Determine the (X, Y) coordinate at the center of the cell enclosing the given text.  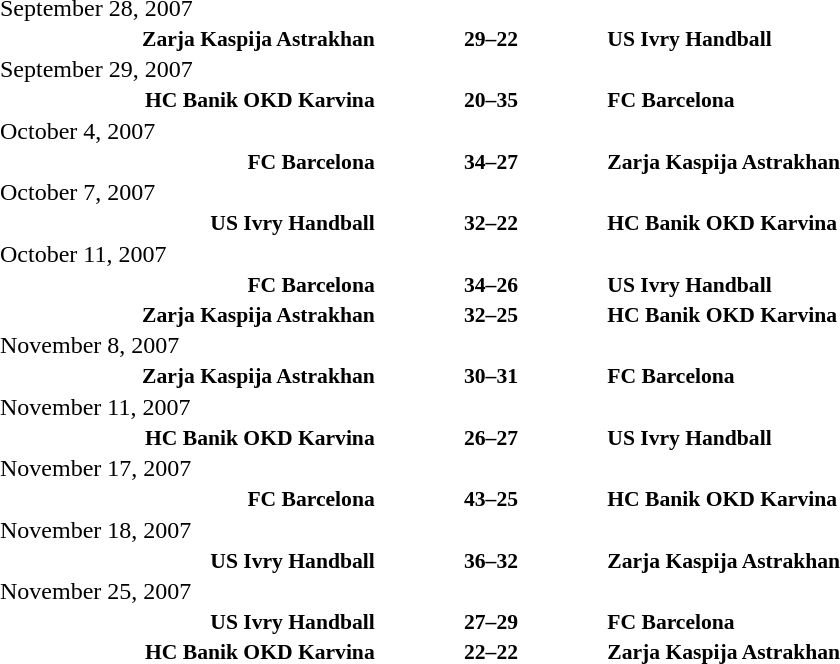
43–25 (492, 499)
20–35 (492, 100)
32–22 (492, 223)
30–31 (492, 376)
36–32 (492, 560)
29–22 (492, 38)
34–27 (492, 162)
32–25 (492, 314)
34–26 (492, 284)
26–27 (492, 438)
27–29 (492, 622)
